From the cell containing the given text, extract its center point as [x, y] coordinate. 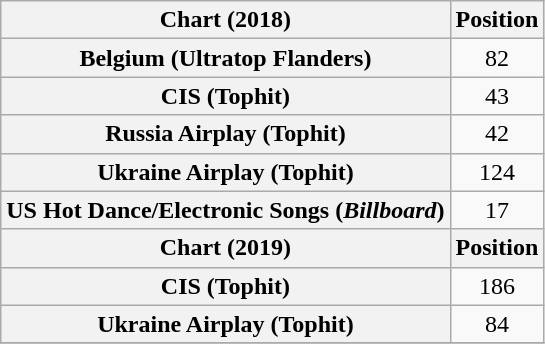
Belgium (Ultratop Flanders) [226, 58]
Russia Airplay (Tophit) [226, 134]
Chart (2018) [226, 20]
43 [497, 96]
84 [497, 324]
186 [497, 286]
US Hot Dance/Electronic Songs (Billboard) [226, 210]
Chart (2019) [226, 248]
17 [497, 210]
42 [497, 134]
82 [497, 58]
124 [497, 172]
